Provide the [x, y] coordinate of the cell's center where the given text is located.  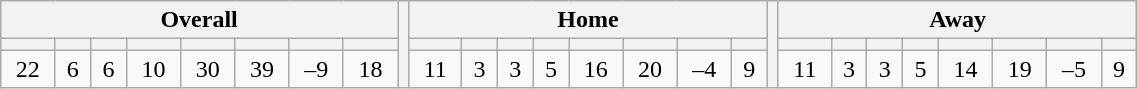
Home [588, 20]
10 [153, 69]
16 [596, 69]
–4 [704, 69]
19 [1020, 69]
30 [208, 69]
20 [650, 69]
14 [965, 69]
Overall [200, 20]
–9 [316, 69]
–5 [1074, 69]
22 [28, 69]
Away [957, 20]
39 [262, 69]
18 [370, 69]
